For the text-containing cell, return its midpoint in (x, y) coordinate format. 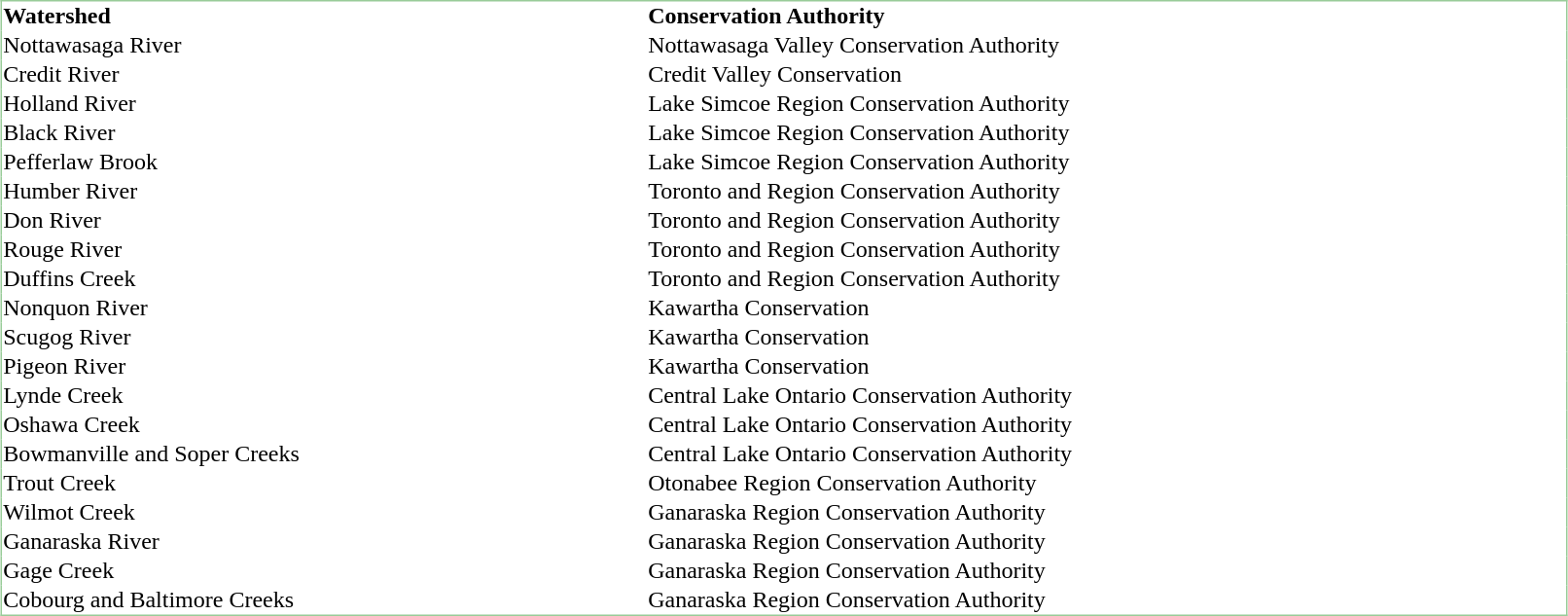
Conservation Authority (1107, 16)
Trout Creek (324, 484)
Black River (324, 133)
Pefferlaw Brook (324, 163)
Nottawasaga River (324, 46)
Nottawasaga Valley Conservation Authority (1107, 46)
Watershed (324, 16)
Scugog River (324, 338)
Cobourg and Baltimore Creeks (324, 601)
Don River (324, 221)
Credit River (324, 75)
Nonquon River (324, 308)
Rouge River (324, 250)
Credit Valley Conservation (1107, 75)
Holland River (324, 104)
Gage Creek (324, 571)
Duffins Creek (324, 279)
Oshawa Creek (324, 425)
Ganaraska River (324, 542)
Pigeon River (324, 367)
Wilmot Creek (324, 513)
Lynde Creek (324, 396)
Otonabee Region Conservation Authority (1107, 484)
Bowmanville and Soper Creeks (324, 454)
Humber River (324, 192)
